Determine the (X, Y) coordinate at the center of the cell enclosing the given text.  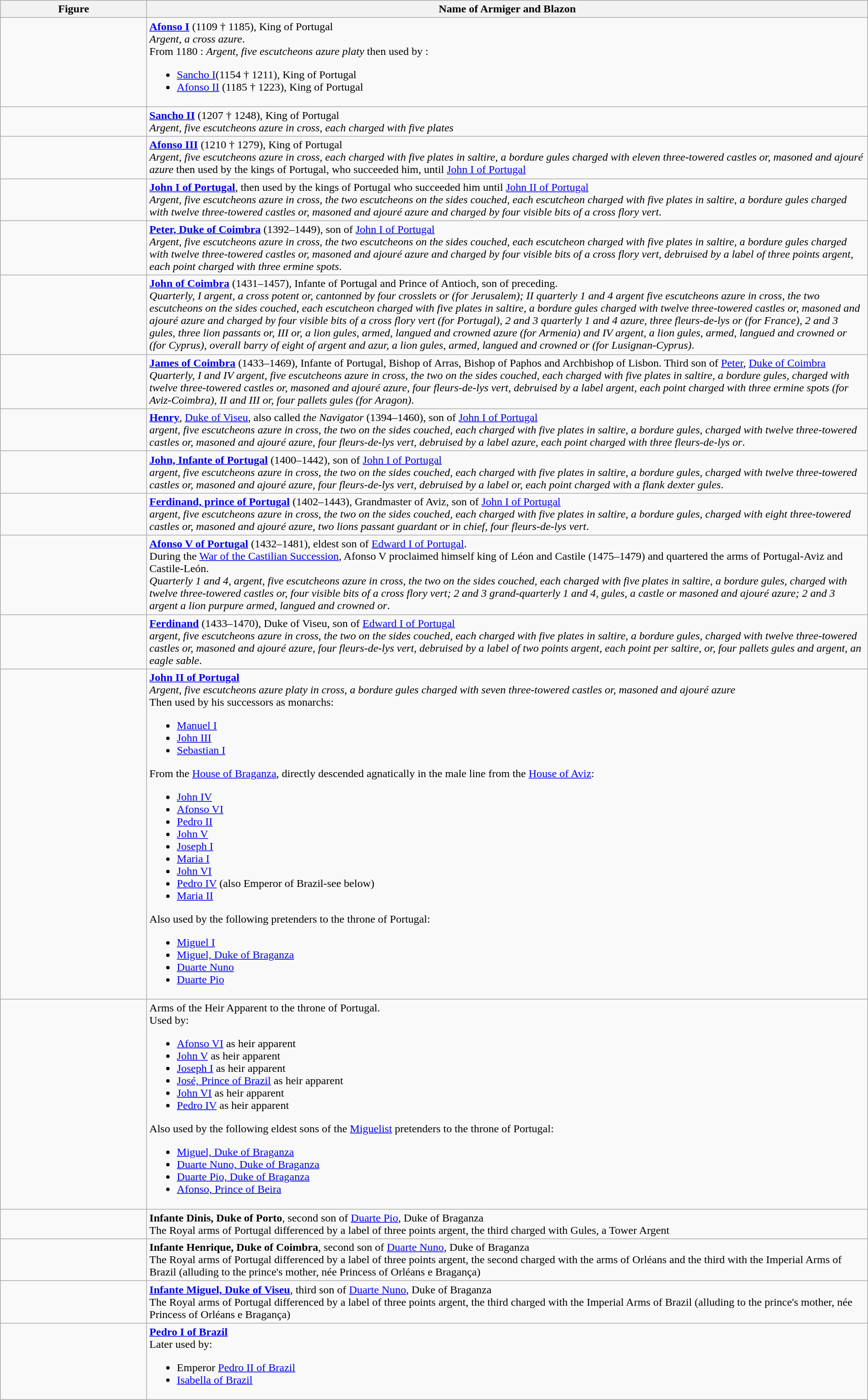
Pedro I of BrazilLater used by:Emperor Pedro II of BrazilIsabella of Brazil (507, 1361)
Name of Armiger and Blazon (507, 9)
Figure (74, 9)
Sancho II (1207 † 1248), King of PortugalArgent, five escutcheons azure in cross, each charged with five plates (507, 122)
